Return the [X, Y] coordinate for the center point of the cell that contains the specified text.  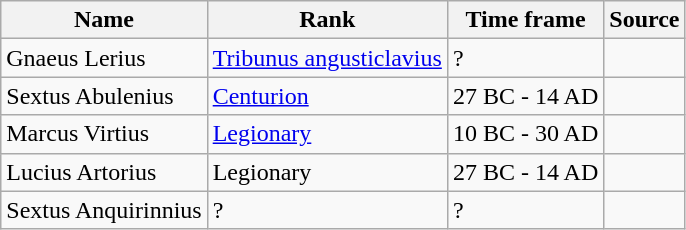
Gnaeus Lerius [104, 58]
Name [104, 20]
Time frame [525, 20]
Sextus Anquirinnius [104, 210]
Centurion [327, 96]
Tribunus angusticlavius [327, 58]
Lucius Artorius [104, 172]
10 BC - 30 AD [525, 134]
Sextus Abulenius [104, 96]
Source [644, 20]
Marcus Virtius [104, 134]
Rank [327, 20]
